Search for the cell housing the specified text and yield its (X, Y) center coordinate. 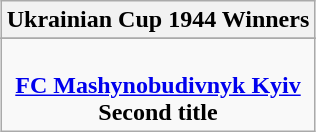
FC Mashynobudivnyk KyivSecond title (158, 85)
Ukrainian Cup 1944 Winners (158, 20)
